Return (X, Y) of the center of cell containing provided text 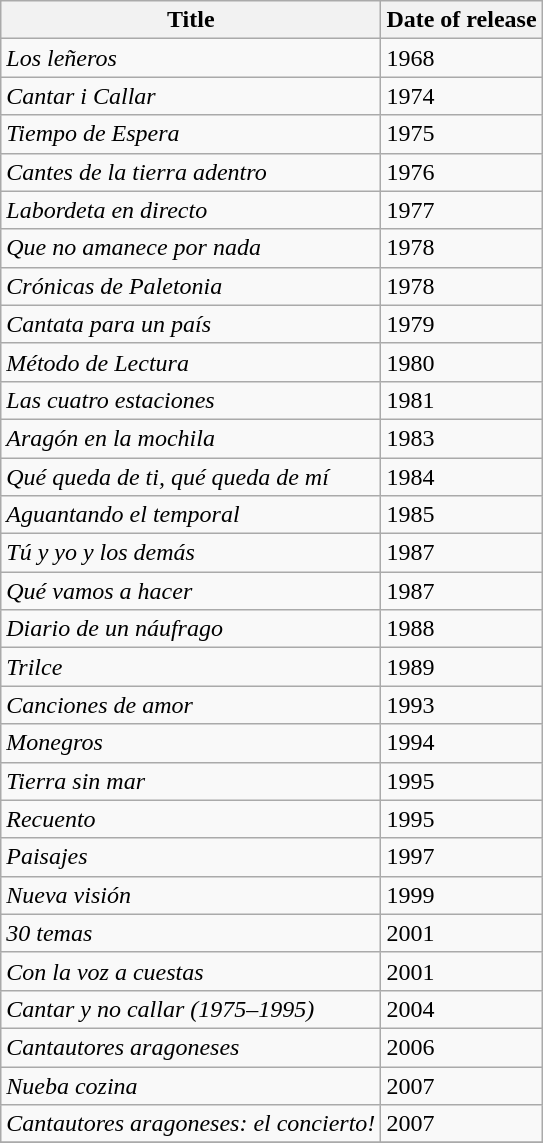
Cantar i Callar (191, 96)
Las cuatro estaciones (191, 400)
1999 (462, 895)
Nueva visión (191, 895)
1994 (462, 743)
Paisajes (191, 857)
1977 (462, 210)
2004 (462, 1009)
Los leñeros (191, 58)
1989 (462, 667)
1993 (462, 705)
Crónicas de Paletonia (191, 286)
2006 (462, 1047)
Nueba cozina (191, 1085)
1984 (462, 477)
1988 (462, 629)
Diario de un náufrago (191, 629)
Qué queda de ti, qué queda de mí (191, 477)
Title (191, 20)
Canciones de amor (191, 705)
1997 (462, 857)
Trilce (191, 667)
1985 (462, 515)
1981 (462, 400)
Tú y yo y los demás (191, 553)
Labordeta en directo (191, 210)
Date of release (462, 20)
1979 (462, 324)
1974 (462, 96)
Recuento (191, 819)
Cantautores aragoneses (191, 1047)
Aragón en la mochila (191, 438)
Cantata para un país (191, 324)
Tierra sin mar (191, 781)
1976 (462, 172)
Cantautores aragoneses: el concierto! (191, 1124)
1980 (462, 362)
Cantes de la tierra adentro (191, 172)
Aguantando el temporal (191, 515)
1975 (462, 134)
Con la voz a cuestas (191, 971)
Tiempo de Espera (191, 134)
Cantar y no callar (1975–1995) (191, 1009)
Monegros (191, 743)
Método de Lectura (191, 362)
Que no amanece por nada (191, 248)
1983 (462, 438)
Qué vamos a hacer (191, 591)
30 temas (191, 933)
1968 (462, 58)
